Identify which cell holds the provided text, then report its (x, y) central coordinate. 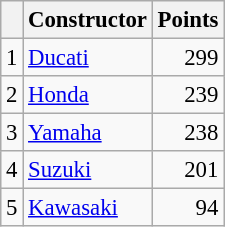
Honda (88, 95)
Points (188, 20)
Yamaha (88, 133)
201 (188, 170)
1 (12, 58)
Kawasaki (88, 208)
94 (188, 208)
Constructor (88, 20)
2 (12, 95)
299 (188, 58)
238 (188, 133)
4 (12, 170)
3 (12, 133)
Ducati (88, 58)
239 (188, 95)
5 (12, 208)
Suzuki (88, 170)
